Capture the cell that displays the provided text and extract its [x, y] central coordinate. 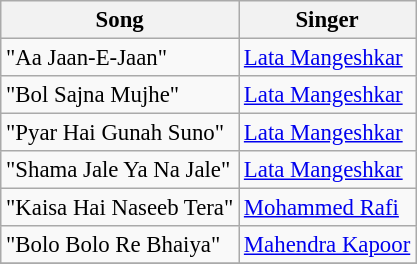
"Kaisa Hai Naseeb Tera" [120, 208]
Song [120, 20]
"Aa Jaan-E-Jaan" [120, 58]
Singer [328, 20]
"Shama Jale Ya Na Jale" [120, 170]
"Bolo Bolo Re Bhaiya" [120, 245]
"Bol Sajna Mujhe" [120, 95]
"Pyar Hai Gunah Suno" [120, 133]
Mohammed Rafi [328, 208]
Mahendra Kapoor [328, 245]
